Find where the given text appears and provide that cell's center as (x, y) coordinate. 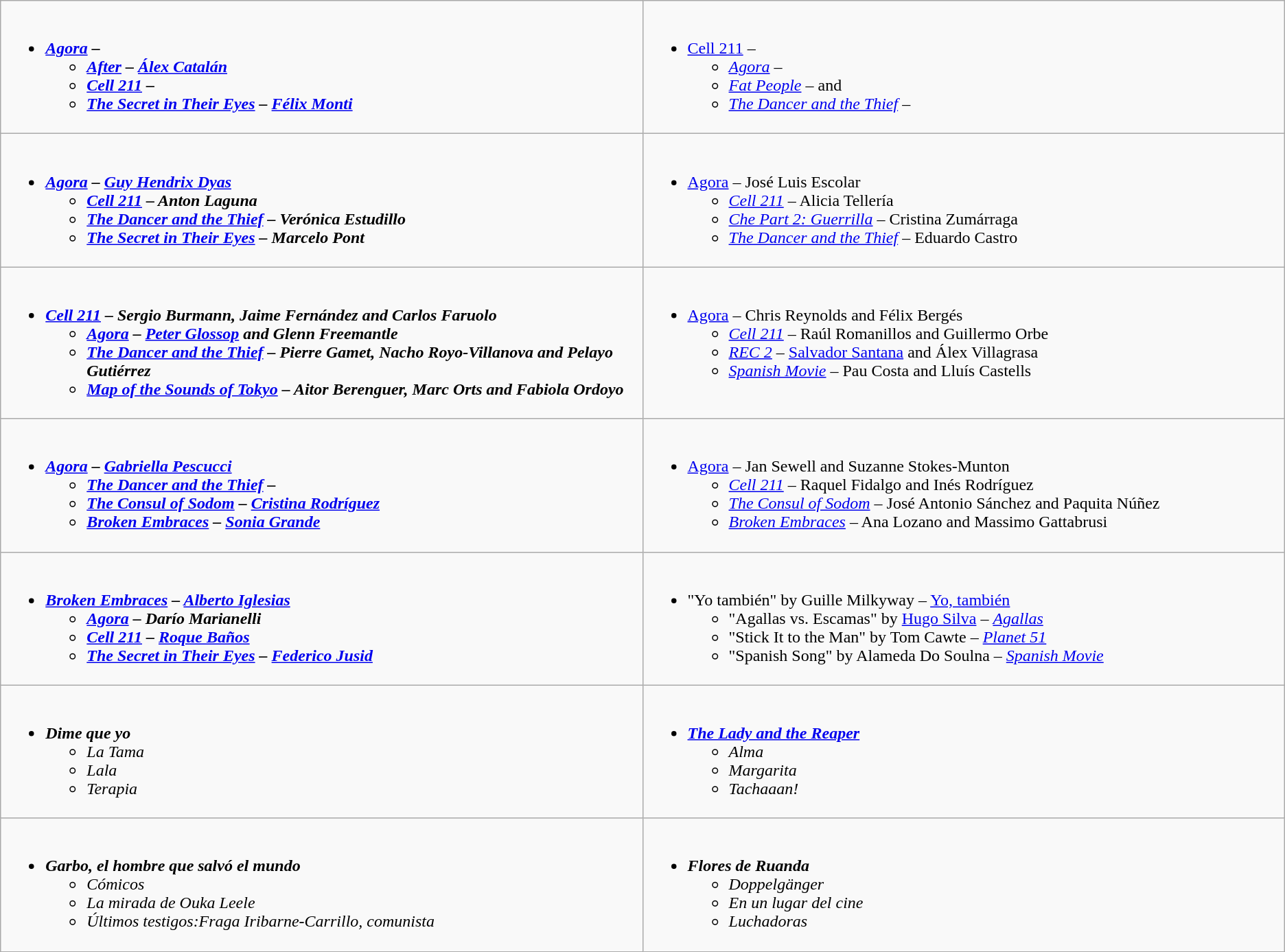
Dime que yoLa TamaLalaTerapia (321, 752)
Agora – Guy Hendrix DyasCell 211 – Anton LagunaThe Dancer and the Thief – Verónica EstudilloThe Secret in Their Eyes – Marcelo Pont (321, 200)
The Lady and the ReaperAlmaMargaritaTachaaan! (964, 752)
Agora – José Luis EscolarCell 211 – Alicia TelleríaChe Part 2: Guerrilla – Cristina ZumárragaThe Dancer and the Thief – Eduardo Castro (964, 200)
Agora – Gabriella PescucciThe Dancer and the Thief – The Consul of Sodom – Cristina RodríguezBroken Embraces – Sonia Grande (321, 485)
Flores de RuandaDoppelgängerEn un lugar del cineLuchadoras (964, 885)
Agora – After – Álex CatalánCell 211 – The Secret in Their Eyes – Félix Monti (321, 67)
Garbo, el hombre que salvó el mundoCómicosLa mirada de Ouka LeeleÚltimos testigos:Fraga Iribarne-Carrillo, comunista (321, 885)
Broken Embraces – Alberto IglesiasAgora – Darío MarianelliCell 211 – Roque BañosThe Secret in Their Eyes – Federico Jusid (321, 618)
Cell 211 – Agora – Fat People – and The Dancer and the Thief – (964, 67)
